Find where the given text appears and provide that cell's center as [x, y] coordinate. 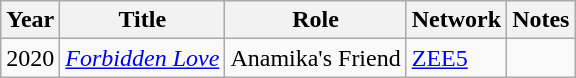
Role [316, 20]
Title [142, 20]
Year [30, 20]
Network [456, 20]
Anamika's Friend [316, 58]
ZEE5 [456, 58]
2020 [30, 58]
Forbidden Love [142, 58]
Notes [541, 20]
